Capture the cell that displays the provided text and extract its (x, y) central coordinate. 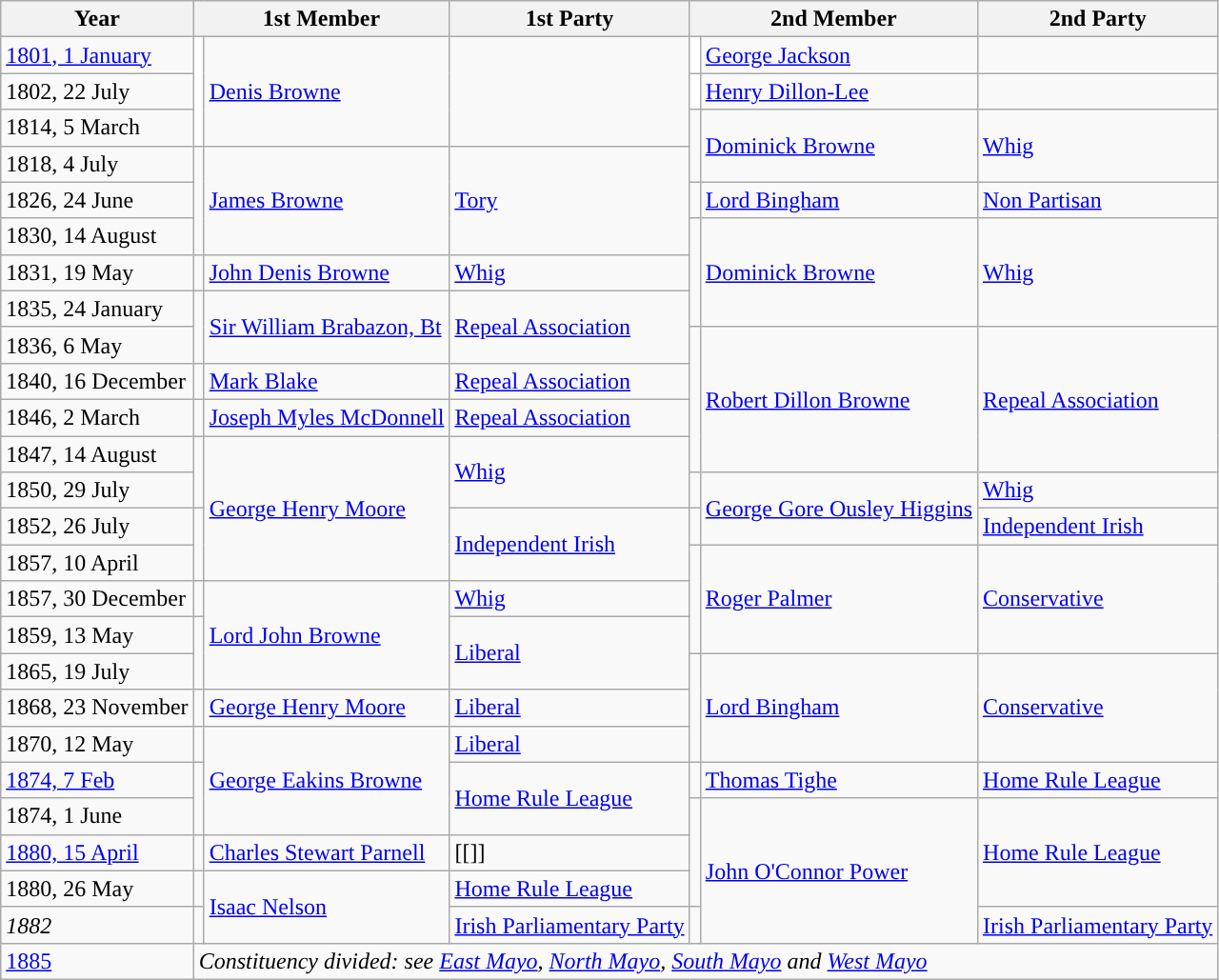
1847, 14 August (97, 454)
2nd Member (833, 19)
1831, 19 May (97, 272)
1826, 24 June (97, 200)
Robert Dillon Browne (838, 399)
Mark Blake (327, 381)
1818, 4 July (97, 164)
George Jackson (838, 55)
1st Party (570, 19)
[[]] (570, 852)
1874, 1 June (97, 816)
1835, 24 January (97, 309)
Charles Stewart Parnell (327, 852)
Lord John Browne (327, 635)
Denis Browne (327, 91)
1836, 6 May (97, 345)
1801, 1 January (97, 55)
Sir William Brabazon, Bt (327, 327)
1814, 5 March (97, 128)
1857, 10 April (97, 563)
1846, 2 March (97, 417)
James Browne (327, 200)
Isaac Nelson (327, 907)
1882 (97, 925)
2nd Party (1098, 19)
1870, 12 May (97, 744)
1st Member (322, 19)
1865, 19 July (97, 671)
John O'Connor Power (838, 870)
1885 (97, 961)
1802, 22 July (97, 91)
1859, 13 May (97, 635)
Joseph Myles McDonnell (327, 417)
Non Partisan (1098, 200)
1868, 23 November (97, 708)
1880, 15 April (97, 852)
Henry Dillon-Lee (838, 91)
1852, 26 July (97, 527)
1850, 29 July (97, 490)
1857, 30 December (97, 599)
Roger Palmer (838, 599)
George Eakins Browne (327, 780)
Year (97, 19)
Constituency divided: see East Mayo, North Mayo, South Mayo and West Mayo (706, 961)
1880, 26 May (97, 889)
1830, 14 August (97, 236)
John Denis Browne (327, 272)
Tory (570, 200)
Thomas Tighe (838, 780)
1874, 7 Feb (97, 780)
1840, 16 December (97, 381)
George Gore Ousley Higgins (838, 509)
